For the text-containing cell, return its midpoint in (X, Y) coordinate format. 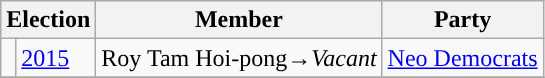
Member (239, 20)
2015 (56, 58)
Roy Tam Hoi-pong→Vacant (239, 58)
Election (48, 20)
Party (462, 20)
Neo Democrats (462, 58)
